Pinpoint the cell where the given text exists, returning its [X, Y] midpoint coordinate. 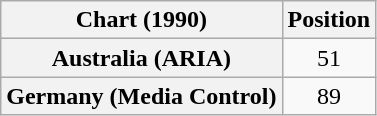
Chart (1990) [142, 20]
Australia (ARIA) [142, 58]
89 [329, 96]
Germany (Media Control) [142, 96]
51 [329, 58]
Position [329, 20]
